Extract the [x, y] coordinate from the center of the cell holding the provided text.  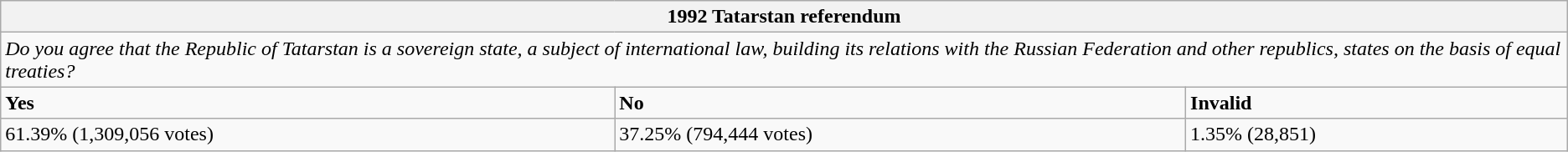
No [900, 103]
1.35% (28,851) [1377, 134]
61.39% (1,309,056 votes) [308, 134]
Yes [308, 103]
Invalid [1377, 103]
37.25% (794,444 votes) [900, 134]
1992 Tatarstan referendum [784, 17]
